Capture the cell that displays the provided text and extract its [x, y] central coordinate. 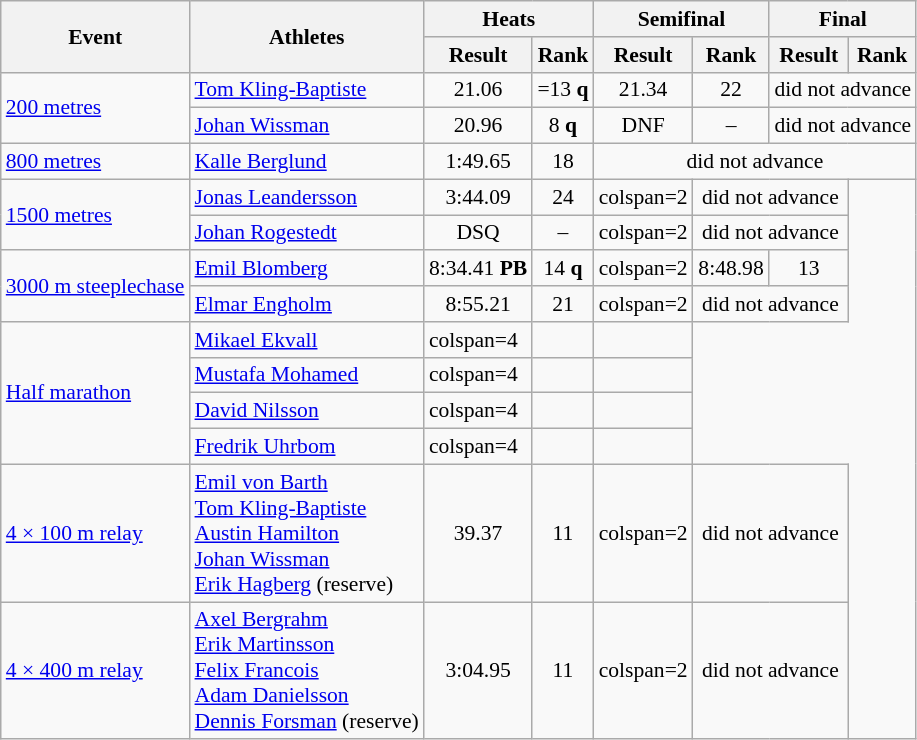
Semifinal [682, 19]
8 q [562, 126]
20.96 [478, 126]
Jonas Leandersson [307, 197]
3:04.95 [478, 671]
Emil von BarthTom Kling-BaptisteAustin HamiltonJohan WissmanErik Hagberg (reserve) [307, 533]
1:49.65 [478, 162]
1500 metres [96, 214]
21.34 [644, 90]
3000 m steeplechase [96, 286]
DSQ [478, 233]
Johan Rogestedt [307, 233]
800 metres [96, 162]
21.06 [478, 90]
=13 q [562, 90]
4 × 100 m relay [96, 533]
200 metres [96, 108]
Emil Blomberg [307, 269]
Final [842, 19]
3:44.09 [478, 197]
Heats [509, 19]
Axel BergrahmErik MartinssonFelix FrancoisAdam DanielssonDennis Forsman (reserve) [307, 671]
Mikael Ekvall [307, 340]
8:55.21 [478, 304]
14 q [562, 269]
DNF [644, 126]
Johan Wissman [307, 126]
Elmar Engholm [307, 304]
Mustafa Mohamed [307, 375]
Event [96, 36]
21 [562, 304]
4 × 400 m relay [96, 671]
8:34.41 PB [478, 269]
David Nilsson [307, 411]
18 [562, 162]
24 [562, 197]
39.37 [478, 533]
22 [732, 90]
Tom Kling-Baptiste [307, 90]
Fredrik Uhrbom [307, 447]
Athletes [307, 36]
8:48.98 [732, 269]
Half marathon [96, 393]
Kalle Berglund [307, 162]
13 [808, 269]
